Detect which cell encompasses the target text, then output its [x, y] center coordinate. 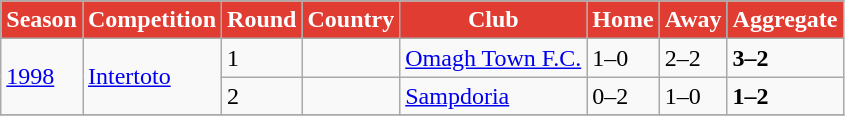
Intertoto [152, 77]
Round [262, 20]
2–2 [693, 58]
1 [262, 58]
Aggregate [785, 20]
1998 [42, 77]
1–2 [785, 96]
Home [623, 20]
Away [693, 20]
Competition [152, 20]
Club [494, 20]
0–2 [623, 96]
Omagh Town F.C. [494, 58]
Country [351, 20]
Sampdoria [494, 96]
2 [262, 96]
3–2 [785, 58]
Season [42, 20]
